Extract the [x, y] coordinate from the center of the cell holding the provided text.  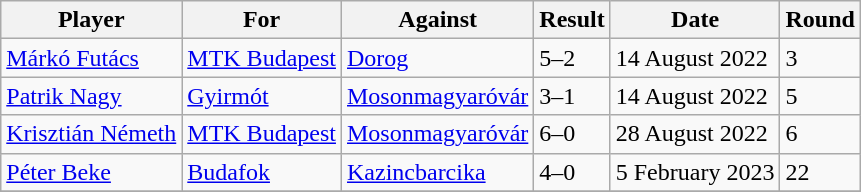
28 August 2022 [695, 134]
Budafok [262, 172]
4–0 [572, 172]
Patrik Nagy [92, 96]
6 [820, 134]
For [262, 20]
3–1 [572, 96]
Gyirmót [262, 96]
Date [695, 20]
Round [820, 20]
Dorog [437, 58]
Kazincbarcika [437, 172]
5 [820, 96]
5–2 [572, 58]
Krisztián Németh [92, 134]
3 [820, 58]
5 February 2023 [695, 172]
Player [92, 20]
Péter Beke [92, 172]
Márkó Futács [92, 58]
Against [437, 20]
Result [572, 20]
22 [820, 172]
6–0 [572, 134]
